Locate the cell with the specified text and output its [X, Y] center coordinate. 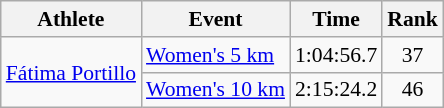
Time [336, 19]
Fátima Portillo [71, 72]
Women's 5 km [216, 55]
37 [412, 55]
Women's 10 km [216, 90]
46 [412, 90]
Athlete [71, 19]
Event [216, 19]
2:15:24.2 [336, 90]
1:04:56.7 [336, 55]
Rank [412, 19]
